Return [x, y] of the center of cell containing provided text 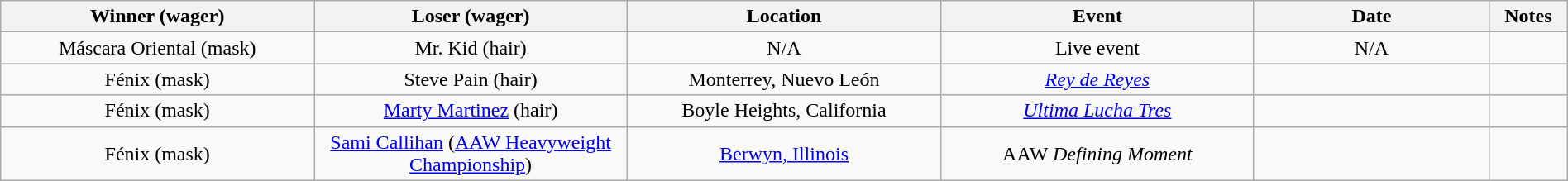
Boyle Heights, California [784, 111]
Live event [1097, 48]
Berwyn, Illinois [784, 154]
Sami Callihan (AAW Heavyweight Championship) [471, 154]
Ultima Lucha Tres [1097, 111]
Winner (wager) [157, 17]
Monterrey, Nuevo León [784, 79]
Date [1371, 17]
AAW Defining Moment [1097, 154]
Mr. Kid (hair) [471, 48]
Notes [1528, 17]
Máscara Oriental (mask) [157, 48]
Marty Martinez (hair) [471, 111]
Rey de Reyes [1097, 79]
Steve Pain (hair) [471, 79]
Location [784, 17]
Event [1097, 17]
Loser (wager) [471, 17]
